Scan for the cell matching the given text and deliver its (X, Y) coordinate at center. 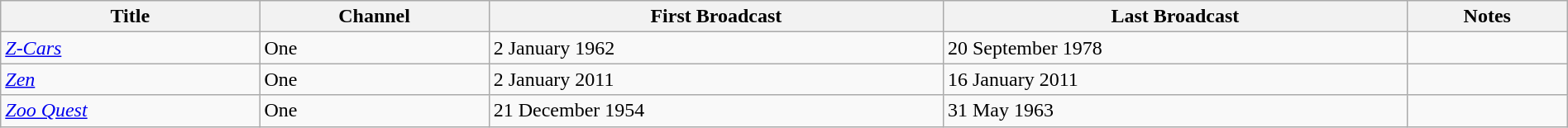
31 May 1963 (1174, 111)
Zoo Quest (131, 111)
21 December 1954 (716, 111)
Channel (374, 17)
16 January 2011 (1174, 79)
Last Broadcast (1174, 17)
Z-Cars (131, 48)
Zen (131, 79)
Title (131, 17)
Notes (1487, 17)
2 January 1962 (716, 48)
2 January 2011 (716, 79)
20 September 1978 (1174, 48)
First Broadcast (716, 17)
